Detect which cell encompasses the target text, then output its (x, y) center coordinate. 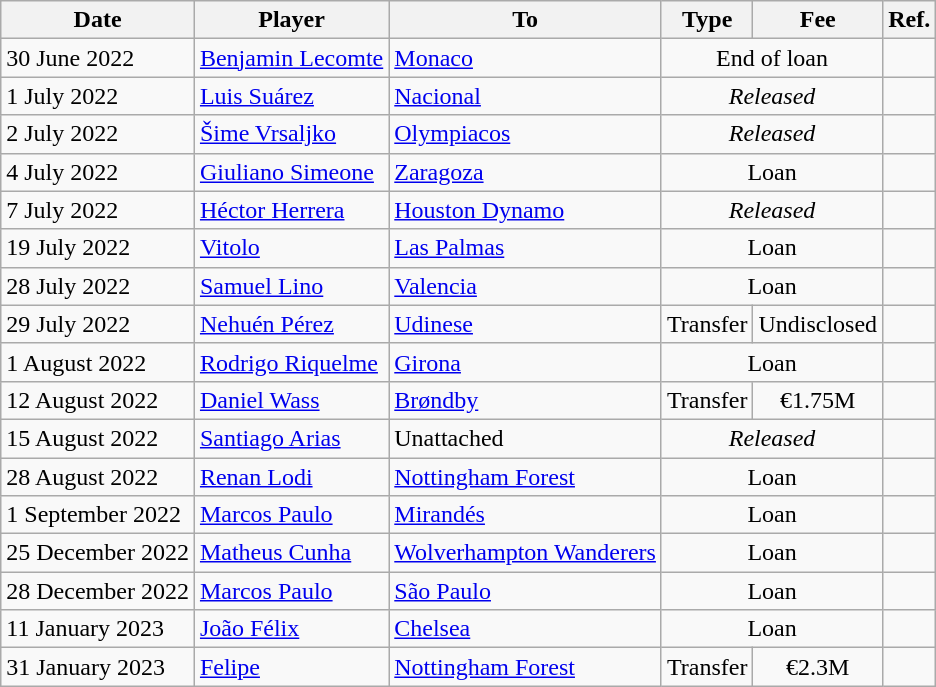
28 August 2022 (98, 477)
Unattached (526, 438)
Rodrigo Riquelme (291, 362)
Udinese (526, 324)
Player (291, 20)
€2.3M (818, 667)
30 June 2022 (98, 58)
End of loan (772, 58)
19 July 2022 (98, 248)
2 July 2022 (98, 134)
Type (707, 20)
Nehuén Pérez (291, 324)
Houston Dynamo (526, 210)
Luis Suárez (291, 96)
Matheus Cunha (291, 553)
Renan Lodi (291, 477)
Chelsea (526, 629)
To (526, 20)
Ref. (910, 20)
1 September 2022 (98, 515)
Héctor Herrera (291, 210)
Girona (526, 362)
Wolverhampton Wanderers (526, 553)
Benjamin Lecomte (291, 58)
Date (98, 20)
São Paulo (526, 591)
15 August 2022 (98, 438)
Olympiacos (526, 134)
Monaco (526, 58)
Felipe (291, 667)
Mirandés (526, 515)
7 July 2022 (98, 210)
4 July 2022 (98, 172)
31 January 2023 (98, 667)
Zaragoza (526, 172)
28 December 2022 (98, 591)
1 July 2022 (98, 96)
€1.75M (818, 400)
Brøndby (526, 400)
Santiago Arias (291, 438)
28 July 2022 (98, 286)
Nacional (526, 96)
Samuel Lino (291, 286)
Vitolo (291, 248)
Šime Vrsaljko (291, 134)
Fee (818, 20)
1 August 2022 (98, 362)
12 August 2022 (98, 400)
29 July 2022 (98, 324)
11 January 2023 (98, 629)
Daniel Wass (291, 400)
João Félix (291, 629)
Valencia (526, 286)
25 December 2022 (98, 553)
Las Palmas (526, 248)
Undisclosed (818, 324)
Giuliano Simeone (291, 172)
